Find where the given text appears and provide that cell's center as [x, y] coordinate. 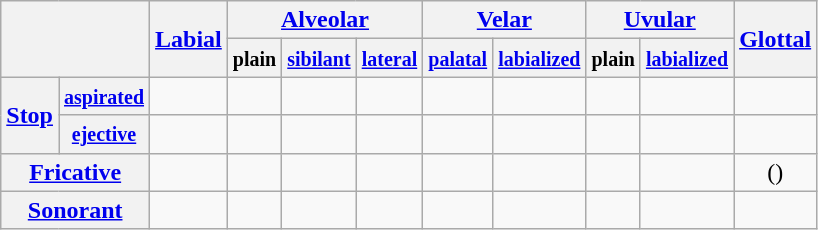
Velar [504, 20]
sibilant [319, 58]
palatal [458, 58]
aspirated [104, 96]
ejective [104, 134]
Labial [189, 39]
Fricative [76, 172]
lateral [390, 58]
Uvular [660, 20]
() [776, 172]
Sonorant [76, 210]
Stop [30, 115]
Glottal [776, 39]
Alveolar [324, 20]
